Find where the given text appears and provide that cell's center as (x, y) coordinate. 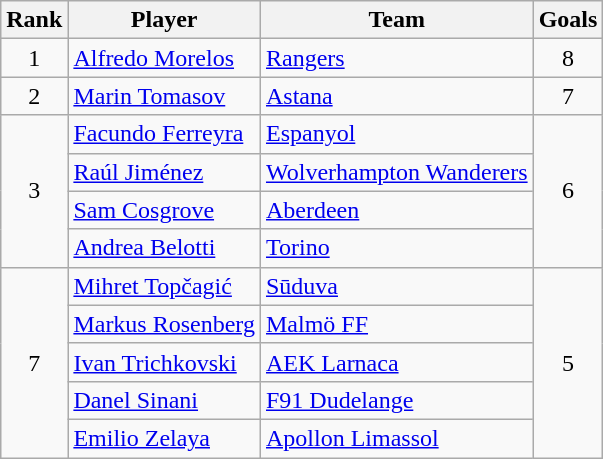
3 (34, 191)
Ivan Trichkovski (164, 362)
Espanyol (396, 134)
Sam Cosgrove (164, 210)
Alfredo Morelos (164, 58)
5 (568, 362)
Malmö FF (396, 324)
Markus Rosenberg (164, 324)
Sūduva (396, 286)
Torino (396, 248)
Marin Tomasov (164, 96)
Aberdeen (396, 210)
Astana (396, 96)
2 (34, 96)
6 (568, 191)
1 (34, 58)
Mihret Topčagić (164, 286)
AEK Larnaca (396, 362)
Emilio Zelaya (164, 438)
Goals (568, 20)
Andrea Belotti (164, 248)
Facundo Ferreyra (164, 134)
Raúl Jiménez (164, 172)
Apollon Limassol (396, 438)
F91 Dudelange (396, 400)
Player (164, 20)
8 (568, 58)
Danel Sinani (164, 400)
Rank (34, 20)
Team (396, 20)
Wolverhampton Wanderers (396, 172)
Rangers (396, 58)
